Capture the cell that displays the provided text and extract its (x, y) central coordinate. 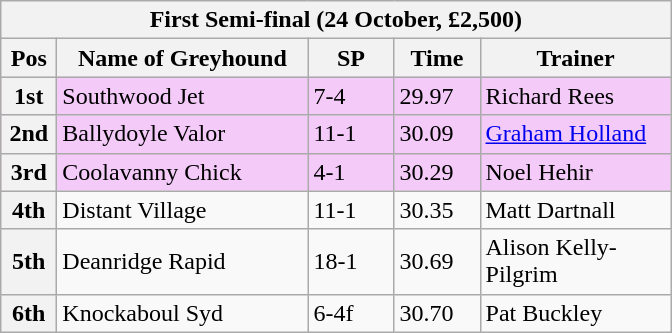
Name of Greyhound (182, 58)
6th (29, 313)
Deanridge Rapid (182, 262)
1st (29, 96)
29.97 (437, 96)
30.29 (437, 172)
30.09 (437, 134)
Richard Rees (576, 96)
4-1 (351, 172)
SP (351, 58)
2nd (29, 134)
Matt Dartnall (576, 210)
Trainer (576, 58)
Pat Buckley (576, 313)
30.35 (437, 210)
Coolavanny Chick (182, 172)
Knockaboul Syd (182, 313)
Distant Village (182, 210)
18-1 (351, 262)
Noel Hehir (576, 172)
Alison Kelly-Pilgrim (576, 262)
Graham Holland (576, 134)
Time (437, 58)
7-4 (351, 96)
30.70 (437, 313)
Ballydoyle Valor (182, 134)
4th (29, 210)
Pos (29, 58)
30.69 (437, 262)
First Semi-final (24 October, £2,500) (336, 20)
Southwood Jet (182, 96)
3rd (29, 172)
5th (29, 262)
6-4f (351, 313)
